Locate the cell with the specified text and output its (x, y) center coordinate. 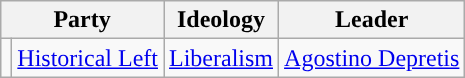
Ideology (222, 20)
Agostino Depretis (372, 58)
Liberalism (222, 58)
Historical Left (88, 58)
Party (82, 20)
Leader (372, 20)
